Identify which cell holds the provided text, then report its [x, y] central coordinate. 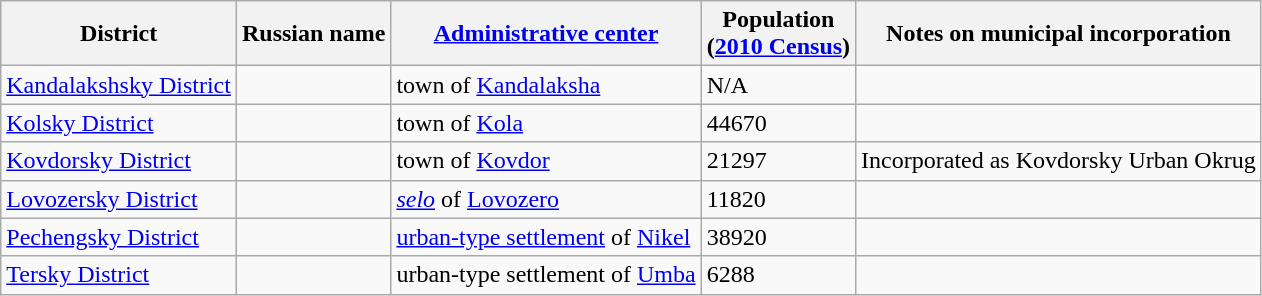
Tersky District [119, 275]
Population(2010 Census) [778, 34]
town of Kovdor [546, 161]
town of Kola [546, 123]
N/A [778, 85]
town of Kandalaksha [546, 85]
urban-type settlement of Umba [546, 275]
Notes on municipal incorporation [1059, 34]
Russian name [313, 34]
44670 [778, 123]
Kolsky District [119, 123]
Lovozersky District [119, 199]
Incorporated as Kovdorsky Urban Okrug [1059, 161]
Kandalakshsky District [119, 85]
11820 [778, 199]
Kovdorsky District [119, 161]
21297 [778, 161]
38920 [778, 237]
Pechengsky District [119, 237]
District [119, 34]
selo of Lovozero [546, 199]
Administrative center [546, 34]
urban-type settlement of Nikel [546, 237]
6288 [778, 275]
